Determine the [x, y] coordinate at the center of the cell enclosing the given text.  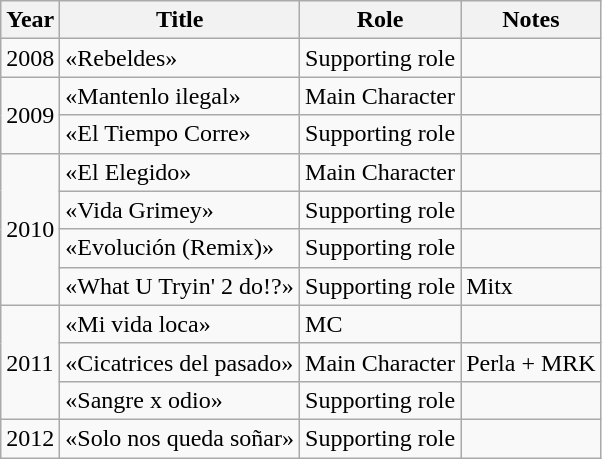
«Cicatrices del pasado» [180, 362]
«Solo nos queda soñar» [180, 438]
«Rebeldes» [180, 58]
«Mantenlo ilegal» [180, 96]
«El Tiempo Corre» [180, 134]
Title [180, 20]
2008 [30, 58]
Role [380, 20]
«What U Tryin' 2 do!?» [180, 286]
Perla + MRK [532, 362]
«El Elegido» [180, 172]
2010 [30, 229]
2011 [30, 362]
«Vida Grimey» [180, 210]
«Mi vida loca» [180, 324]
Mitx [532, 286]
«Evolución (Remix)» [180, 248]
Notes [532, 20]
Year [30, 20]
2009 [30, 115]
«Sangre x odio» [180, 400]
MC [380, 324]
2012 [30, 438]
